Capture the cell that displays the provided text and extract its [X, Y] central coordinate. 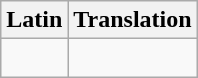
Latin [34, 20]
Translation [132, 20]
